Return (x, y) of the center of cell containing provided text 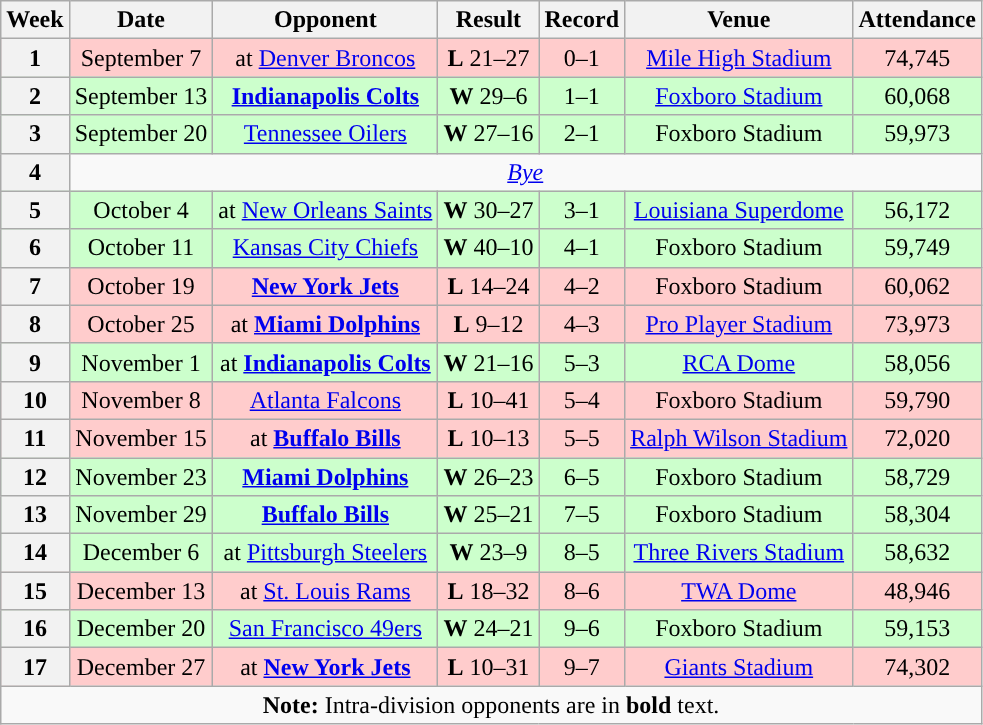
Giants Stadium (739, 667)
L 10–41 (488, 400)
September 7 (141, 58)
58,632 (917, 553)
W 26–23 (488, 477)
W 21–16 (488, 362)
L 18–32 (488, 591)
9–6 (582, 629)
W 27–16 (488, 134)
Louisiana Superdome (739, 210)
L 10–31 (488, 667)
at Denver Broncos (326, 58)
December 13 (141, 591)
L 10–13 (488, 438)
4–2 (582, 286)
Date (141, 20)
New York Jets (326, 286)
Record (582, 20)
W 25–21 (488, 515)
Bye (525, 172)
Atlanta Falcons (326, 400)
TWA Dome (739, 591)
September 13 (141, 96)
Three Rivers Stadium (739, 553)
Pro Player Stadium (739, 324)
at Buffalo Bills (326, 438)
74,302 (917, 667)
at Indianapolis Colts (326, 362)
8–6 (582, 591)
November 15 (141, 438)
16 (35, 629)
5–4 (582, 400)
at New York Jets (326, 667)
Opponent (326, 20)
at St. Louis Rams (326, 591)
1–1 (582, 96)
October 11 (141, 248)
RCA Dome (739, 362)
Mile High Stadium (739, 58)
W 30–27 (488, 210)
13 (35, 515)
59,153 (917, 629)
Week (35, 20)
November 8 (141, 400)
4–3 (582, 324)
L 21–27 (488, 58)
8 (35, 324)
12 (35, 477)
8–5 (582, 553)
October 25 (141, 324)
Attendance (917, 20)
5 (35, 210)
5–5 (582, 438)
Result (488, 20)
15 (35, 591)
L 14–24 (488, 286)
72,020 (917, 438)
L 9–12 (488, 324)
59,749 (917, 248)
58,056 (917, 362)
Tennessee Oilers (326, 134)
Note: Intra-division opponents are in bold text. (492, 705)
7–5 (582, 515)
Venue (739, 20)
9 (35, 362)
73,973 (917, 324)
Indianapolis Colts (326, 96)
Ralph Wilson Stadium (739, 438)
W 24–21 (488, 629)
58,729 (917, 477)
December 6 (141, 553)
60,068 (917, 96)
56,172 (917, 210)
48,946 (917, 591)
7 (35, 286)
59,973 (917, 134)
November 1 (141, 362)
11 (35, 438)
San Francisco 49ers (326, 629)
December 20 (141, 629)
4 (35, 172)
at New Orleans Saints (326, 210)
5–3 (582, 362)
October 4 (141, 210)
at Pittsburgh Steelers (326, 553)
2–1 (582, 134)
4–1 (582, 248)
0–1 (582, 58)
September 20 (141, 134)
17 (35, 667)
3 (35, 134)
Buffalo Bills (326, 515)
Kansas City Chiefs (326, 248)
74,745 (917, 58)
1 (35, 58)
Miami Dolphins (326, 477)
58,304 (917, 515)
6–5 (582, 477)
14 (35, 553)
60,062 (917, 286)
November 23 (141, 477)
December 27 (141, 667)
W 29–6 (488, 96)
10 (35, 400)
at Miami Dolphins (326, 324)
2 (35, 96)
3–1 (582, 210)
W 40–10 (488, 248)
W 23–9 (488, 553)
9–7 (582, 667)
59,790 (917, 400)
October 19 (141, 286)
6 (35, 248)
November 29 (141, 515)
